Return the [X, Y] coordinate for the center point of the cell that contains the specified text.  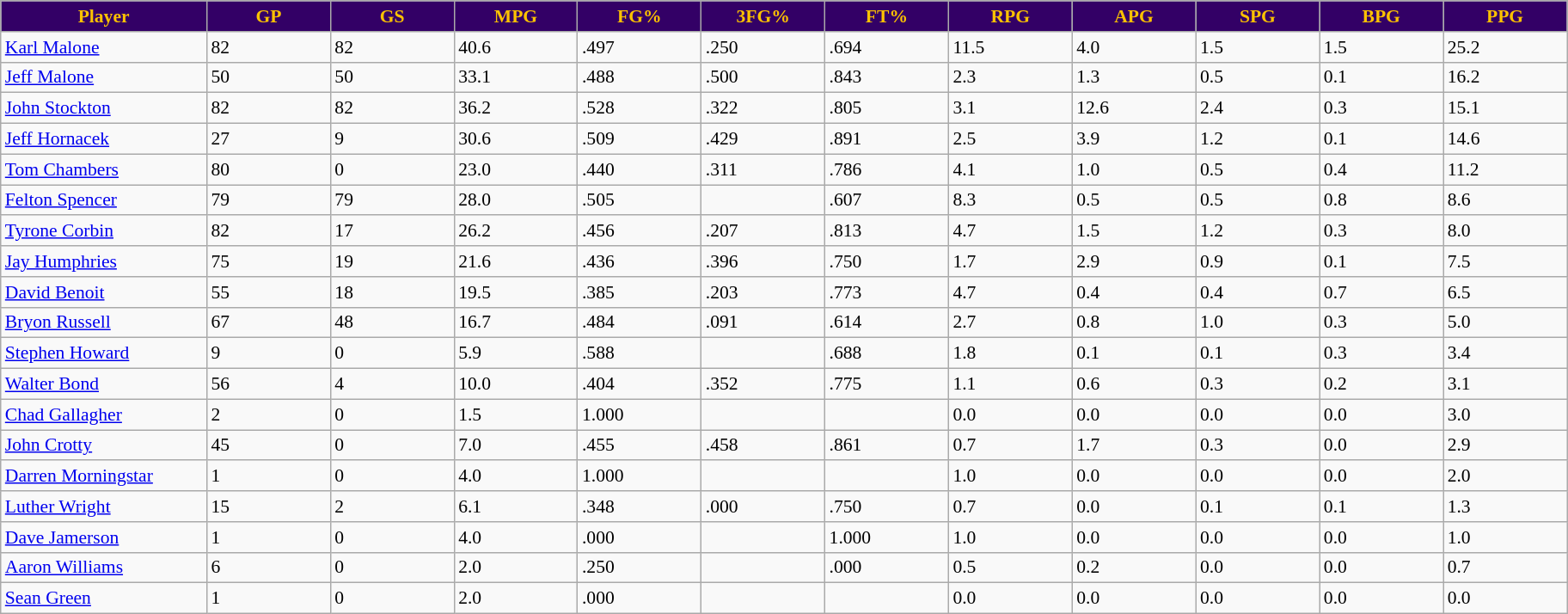
.694 [887, 47]
GP [268, 16]
21.6 [516, 261]
15 [268, 507]
.843 [887, 77]
2.7 [1010, 322]
.091 [763, 322]
.861 [887, 445]
6.1 [516, 507]
Stephen Howard [104, 353]
45 [268, 445]
28.0 [516, 200]
.396 [763, 261]
25.2 [1505, 47]
2.5 [1010, 139]
40.6 [516, 47]
Chad Gallagher [104, 414]
75 [268, 261]
Tom Chambers [104, 169]
12.6 [1134, 108]
67 [268, 322]
8.0 [1505, 231]
0.9 [1258, 261]
3.9 [1134, 139]
.456 [640, 231]
Luther Wright [104, 507]
.891 [887, 139]
Jeff Malone [104, 77]
.311 [763, 169]
7.5 [1505, 261]
.440 [640, 169]
FT% [887, 16]
.588 [640, 353]
Walter Bond [104, 384]
5.9 [516, 353]
17 [392, 231]
PPG [1505, 16]
.500 [763, 77]
7.0 [516, 445]
8.3 [1010, 200]
.458 [763, 445]
5.0 [1505, 322]
10.0 [516, 384]
.207 [763, 231]
.484 [640, 322]
1.8 [1010, 353]
3FG% [763, 16]
27 [268, 139]
.385 [640, 292]
.813 [887, 231]
.404 [640, 384]
Bryon Russell [104, 322]
.805 [887, 108]
.773 [887, 292]
6.5 [1505, 292]
.688 [887, 353]
6 [268, 568]
FG% [640, 16]
19.5 [516, 292]
.436 [640, 261]
Player [104, 16]
.348 [640, 507]
2.3 [1010, 77]
80 [268, 169]
11.5 [1010, 47]
4 [392, 384]
.488 [640, 77]
33.1 [516, 77]
.786 [887, 169]
0.6 [1134, 384]
16.7 [516, 322]
MPG [516, 16]
.509 [640, 139]
48 [392, 322]
15.1 [1505, 108]
Darren Morningstar [104, 476]
.528 [640, 108]
Jay Humphries [104, 261]
.352 [763, 384]
SPG [1258, 16]
14.6 [1505, 139]
Dave Jamerson [104, 537]
John Stockton [104, 108]
APG [1134, 16]
.497 [640, 47]
19 [392, 261]
.322 [763, 108]
Sean Green [104, 599]
Tyrone Corbin [104, 231]
GS [392, 16]
3.0 [1505, 414]
3.4 [1505, 353]
.607 [887, 200]
23.0 [516, 169]
4.1 [1010, 169]
26.2 [516, 231]
David Benoit [104, 292]
1.1 [1010, 384]
36.2 [516, 108]
BPG [1381, 16]
.614 [887, 322]
RPG [1010, 16]
Felton Spencer [104, 200]
Aaron Williams [104, 568]
11.2 [1505, 169]
16.2 [1505, 77]
.429 [763, 139]
8.6 [1505, 200]
.203 [763, 292]
Jeff Hornacek [104, 139]
.505 [640, 200]
55 [268, 292]
John Crotty [104, 445]
30.6 [516, 139]
56 [268, 384]
.775 [887, 384]
2.4 [1258, 108]
Karl Malone [104, 47]
18 [392, 292]
.455 [640, 445]
